Detect which cell encompasses the target text, then output its (X, Y) center coordinate. 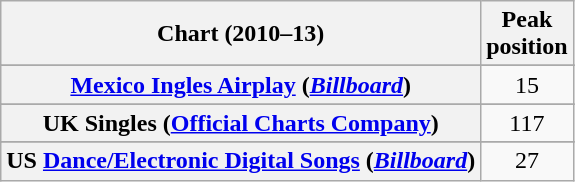
Peakposition (527, 34)
27 (527, 161)
UK Singles (Official Charts Company) (241, 123)
15 (527, 85)
Chart (2010–13) (241, 34)
US Dance/Electronic Digital Songs (Billboard) (241, 161)
117 (527, 123)
Mexico Ingles Airplay (Billboard) (241, 85)
